Output the [X, Y] coordinate of the center of the cell containing the given text.  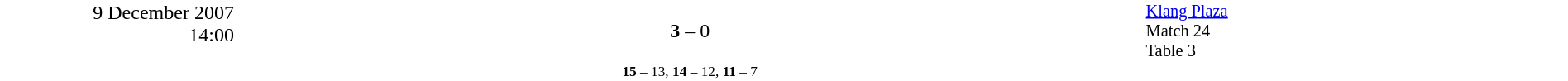
Klang PlazaMatch 24Table 3 [1356, 31]
15 – 13, 14 – 12, 11 – 7 [690, 71]
3 – 0 [690, 31]
9 December 200714:00 [117, 40]
